Extract the [x, y] coordinate from the center of the cell holding the provided text.  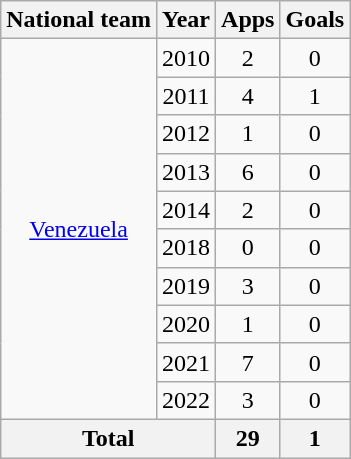
6 [248, 172]
2013 [186, 172]
Goals [315, 20]
2019 [186, 286]
2012 [186, 134]
Apps [248, 20]
2011 [186, 96]
4 [248, 96]
Venezuela [79, 230]
Year [186, 20]
2010 [186, 58]
2021 [186, 362]
2014 [186, 210]
National team [79, 20]
7 [248, 362]
29 [248, 438]
2020 [186, 324]
2018 [186, 248]
Total [108, 438]
2022 [186, 400]
